Return (x, y) of the center of cell containing provided text 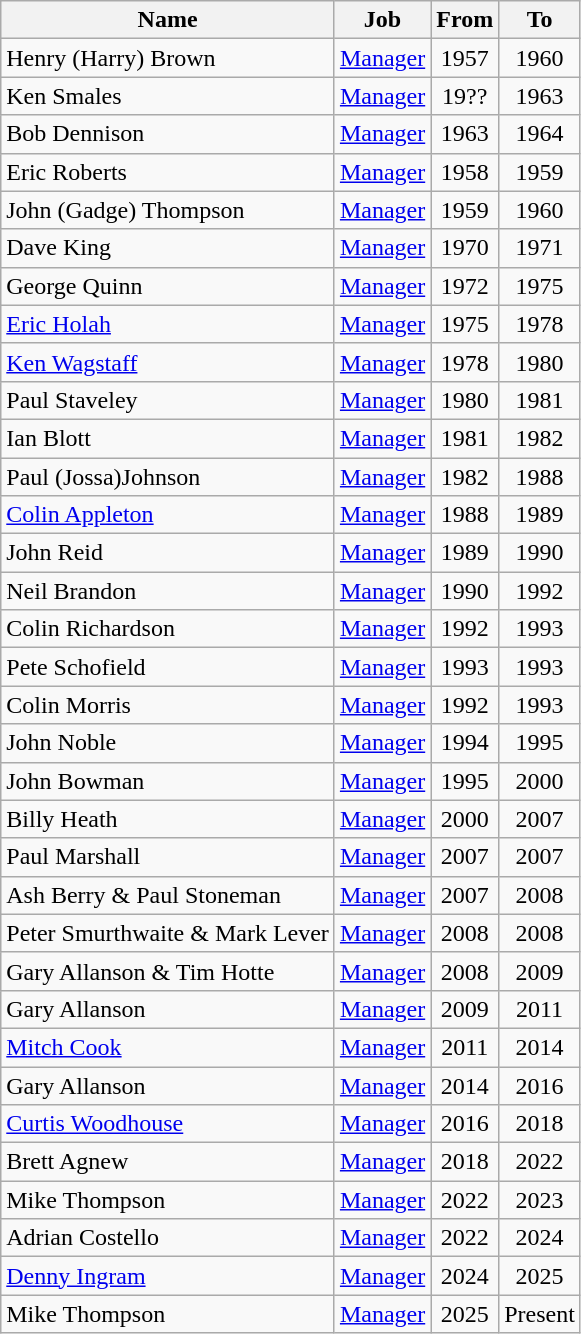
1957 (465, 58)
Peter Smurthwaite & Mark Lever (168, 933)
Colin Appleton (168, 515)
Henry (Harry) Brown (168, 58)
Paul (Jossa)Johnson (168, 477)
John Bowman (168, 781)
Bob Dennison (168, 134)
1972 (465, 286)
Brett Agnew (168, 1162)
Name (168, 20)
2023 (540, 1200)
Denny Ingram (168, 1276)
Eric Holah (168, 324)
Ken Wagstaff (168, 362)
1958 (465, 172)
Billy Heath (168, 819)
Dave King (168, 248)
Eric Roberts (168, 172)
John Reid (168, 553)
Ash Berry & Paul Stoneman (168, 895)
Colin Morris (168, 705)
Paul Staveley (168, 400)
Ken Smales (168, 96)
Colin Richardson (168, 629)
John (Gadge) Thompson (168, 210)
Pete Schofield (168, 667)
1971 (540, 248)
1994 (465, 743)
Job (382, 20)
John Noble (168, 743)
Paul Marshall (168, 857)
Curtis Woodhouse (168, 1124)
Gary Allanson & Tim Hotte (168, 971)
1964 (540, 134)
To (540, 20)
Adrian Costello (168, 1238)
George Quinn (168, 286)
1970 (465, 248)
19?? (465, 96)
Present (540, 1314)
Neil Brandon (168, 591)
Ian Blott (168, 438)
Mitch Cook (168, 1047)
From (465, 20)
